Extract the [X, Y] coordinate from the center of the cell holding the provided text.  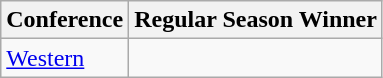
Regular Season Winner [256, 20]
Western [65, 58]
Conference [65, 20]
